Find where the given text appears and provide that cell's center as [x, y] coordinate. 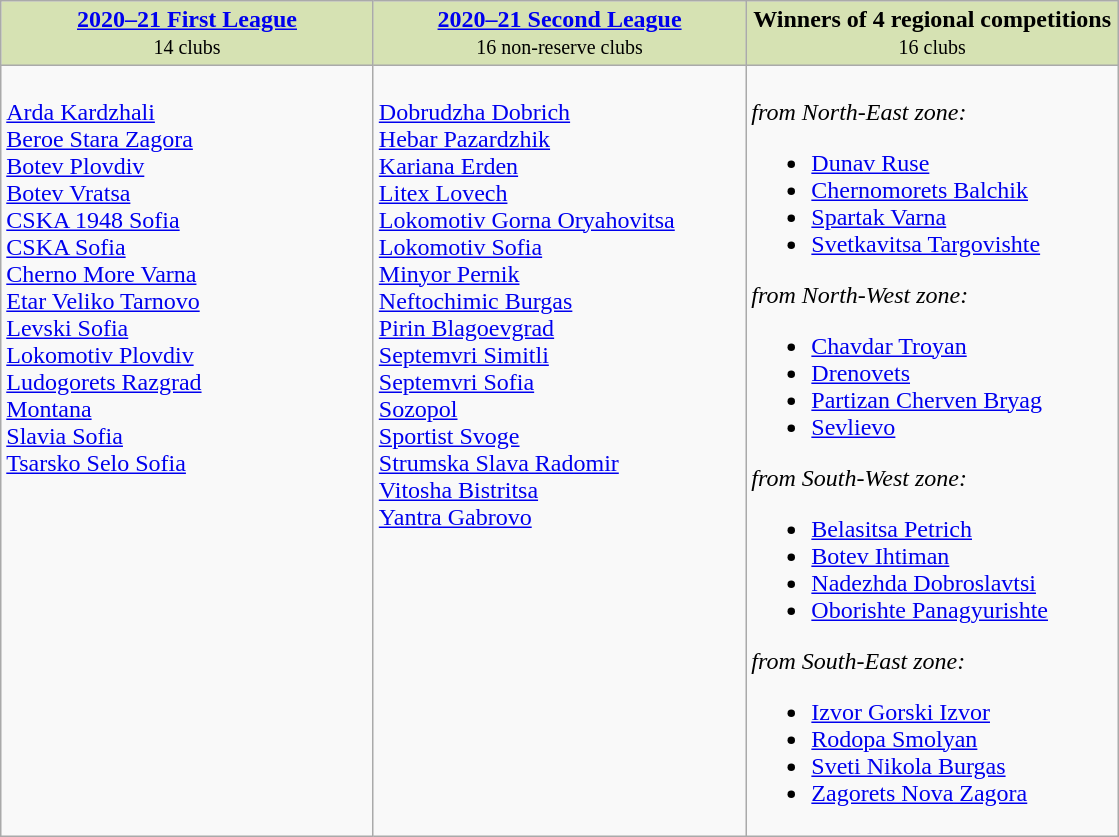
2020–21 First League14 clubs [188, 34]
Winners of 4 regional competitions16 clubs [932, 34]
2020–21 Second League16 non-reserve clubs [560, 34]
